Find where the given text appears and provide that cell's center as (x, y) coordinate. 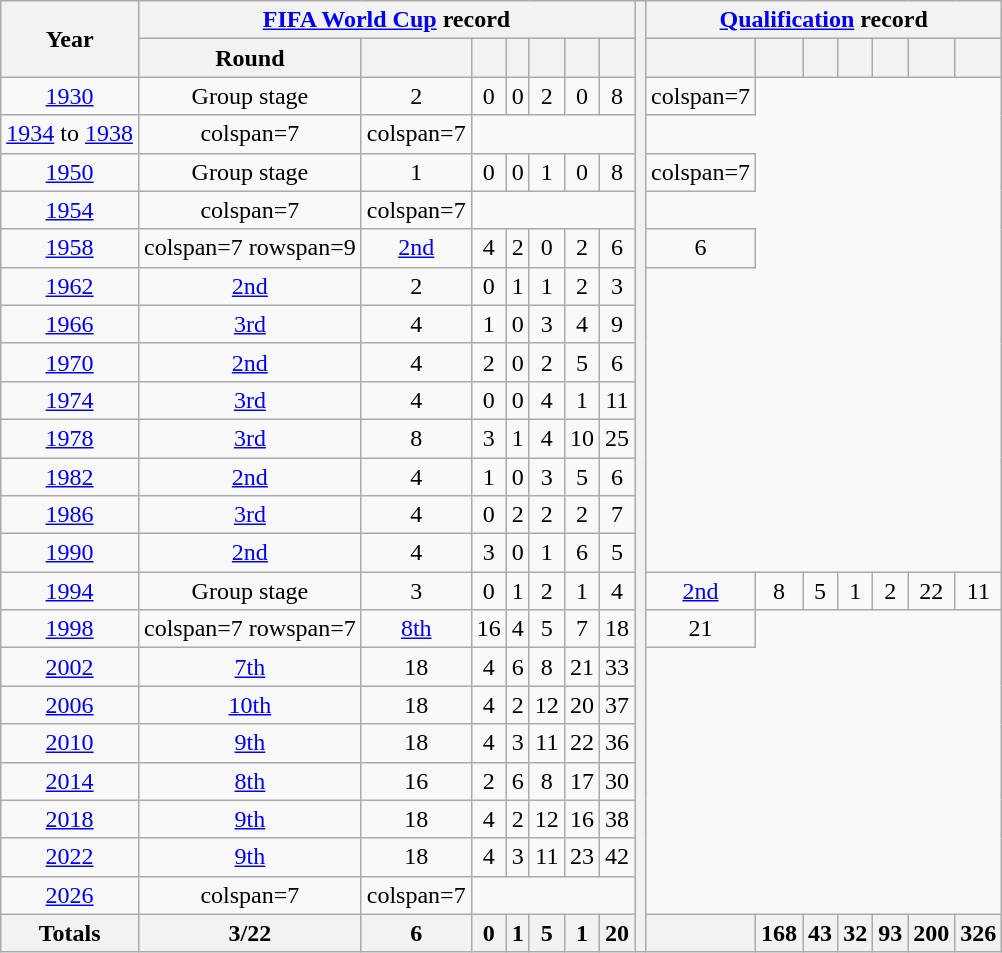
1950 (70, 172)
10 (582, 438)
Round (250, 58)
1998 (70, 629)
FIFA World Cup record (386, 20)
10th (250, 705)
1962 (70, 286)
2026 (70, 895)
168 (778, 933)
326 (978, 933)
38 (616, 819)
Year (70, 39)
36 (616, 743)
9 (616, 324)
200 (932, 933)
colspan=7 rowspan=9 (250, 248)
1982 (70, 477)
30 (616, 781)
93 (890, 933)
colspan=7 rowspan=7 (250, 629)
7th (250, 667)
2006 (70, 705)
1970 (70, 362)
1934 to 1938 (70, 134)
1978 (70, 438)
42 (616, 857)
17 (582, 781)
Qualification record (824, 20)
37 (616, 705)
23 (582, 857)
1958 (70, 248)
2002 (70, 667)
1974 (70, 400)
1966 (70, 324)
3/22 (250, 933)
1994 (70, 591)
33 (616, 667)
2018 (70, 819)
25 (616, 438)
Totals (70, 933)
1930 (70, 96)
2022 (70, 857)
2010 (70, 743)
43 (820, 933)
2014 (70, 781)
1954 (70, 210)
1986 (70, 515)
32 (856, 933)
1990 (70, 553)
